Extract the [x, y] coordinate from the center of the cell holding the provided text.  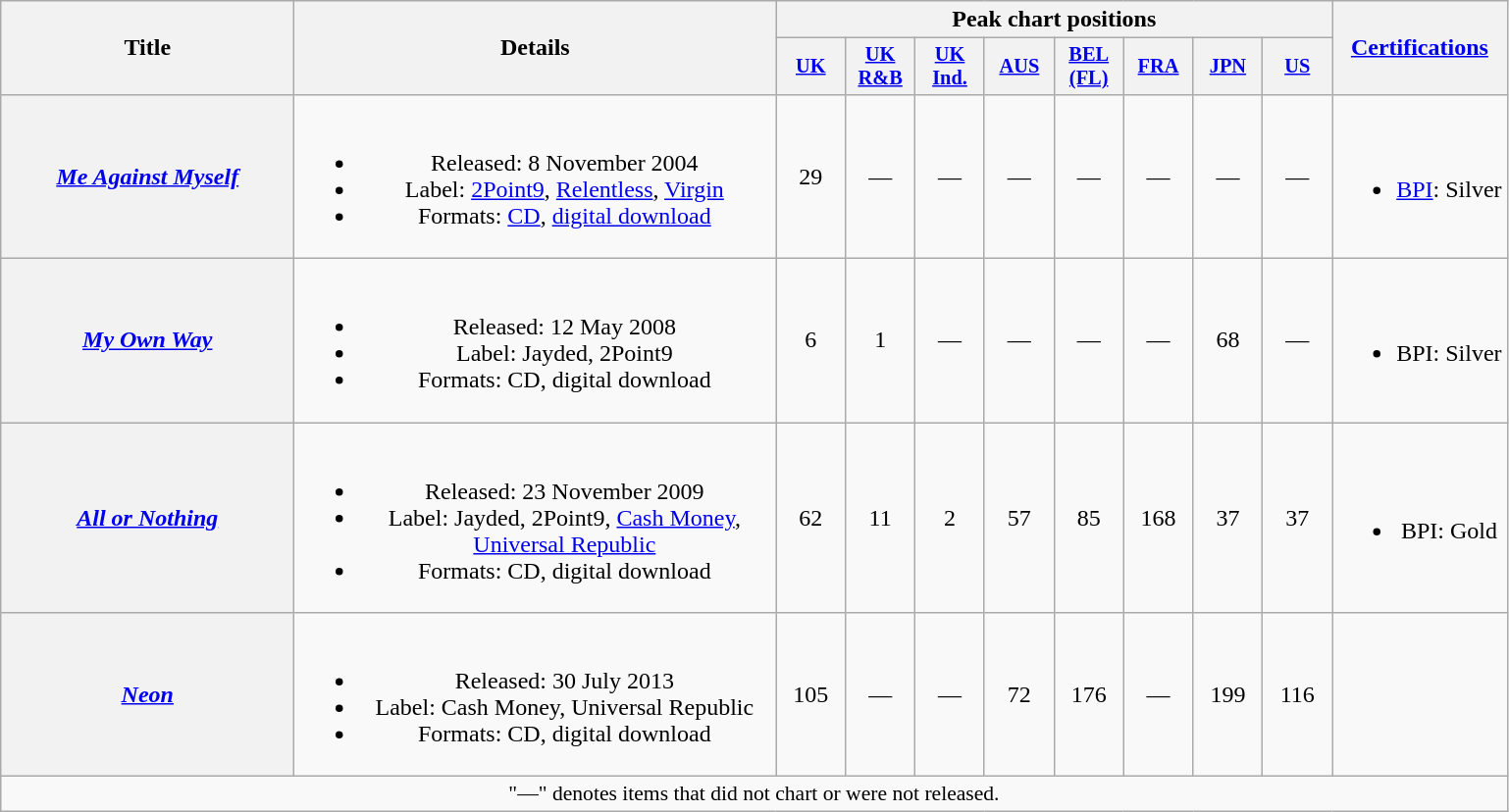
BPI: Gold [1420, 518]
Neon [147, 694]
UKR&B [881, 67]
57 [1018, 518]
My Own Way [147, 341]
199 [1228, 694]
Certifications [1420, 48]
Peak chart positions [1054, 20]
FRA [1158, 67]
UK [810, 67]
Released: 30 July 2013Label: Cash Money, Universal RepublicFormats: CD, digital download [536, 694]
176 [1089, 694]
Released: 8 November 2004Label: 2Point9, Relentless, VirginFormats: CD, digital download [536, 177]
Details [536, 48]
Released: 23 November 2009Label: Jayded, 2Point9, Cash Money,Universal RepublicFormats: CD, digital download [536, 518]
AUS [1018, 67]
"—" denotes items that did not chart or were not released. [754, 794]
BEL(FL) [1089, 67]
105 [810, 694]
Me Against Myself [147, 177]
62 [810, 518]
68 [1228, 341]
1 [881, 341]
All or Nothing [147, 518]
US [1297, 67]
85 [1089, 518]
UKInd. [950, 67]
2 [950, 518]
JPN [1228, 67]
116 [1297, 694]
72 [1018, 694]
29 [810, 177]
11 [881, 518]
Title [147, 48]
Released: 12 May 2008Label: Jayded, 2Point9Formats: CD, digital download [536, 341]
6 [810, 341]
168 [1158, 518]
